Provide the [X, Y] coordinate of the cell's center where the given text is located.  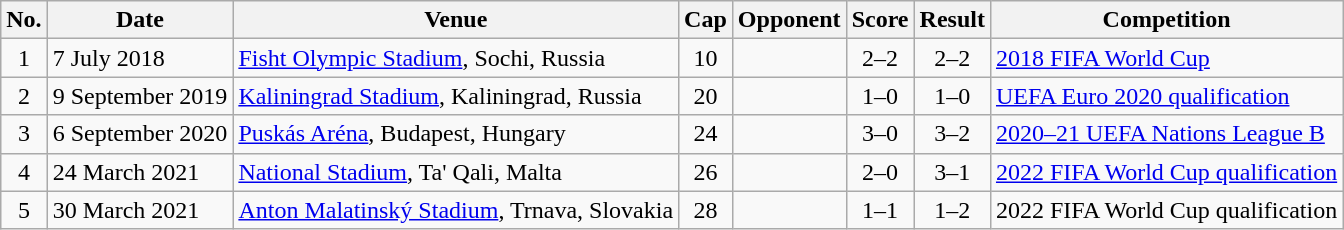
20 [706, 96]
6 September 2020 [140, 134]
3 [24, 134]
9 September 2019 [140, 96]
3–0 [880, 134]
Cap [706, 20]
2–0 [880, 172]
Result [952, 20]
24 [706, 134]
Puskás Aréna, Budapest, Hungary [456, 134]
10 [706, 58]
2020–21 UEFA Nations League B [1166, 134]
1–2 [952, 210]
4 [24, 172]
7 July 2018 [140, 58]
Opponent [789, 20]
1–1 [880, 210]
Score [880, 20]
Fisht Olympic Stadium, Sochi, Russia [456, 58]
Competition [1166, 20]
1 [24, 58]
Kaliningrad Stadium, Kaliningrad, Russia [456, 96]
3–2 [952, 134]
28 [706, 210]
UEFA Euro 2020 qualification [1166, 96]
24 March 2021 [140, 172]
30 March 2021 [140, 210]
National Stadium, Ta' Qali, Malta [456, 172]
No. [24, 20]
2 [24, 96]
5 [24, 210]
26 [706, 172]
Date [140, 20]
3–1 [952, 172]
Anton Malatinský Stadium, Trnava, Slovakia [456, 210]
Venue [456, 20]
2018 FIFA World Cup [1166, 58]
